Locate the cell with the specified text and output its (X, Y) center coordinate. 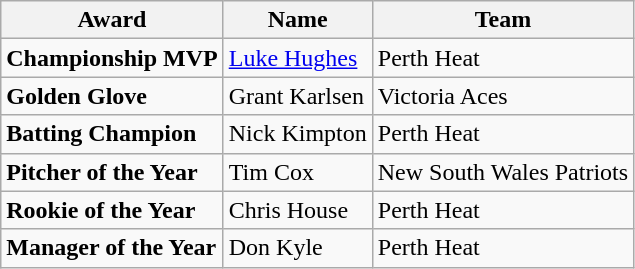
Golden Glove (112, 96)
Pitcher of the Year (112, 172)
Team (502, 20)
Award (112, 20)
Grant Karlsen (298, 96)
Batting Champion (112, 134)
New South Wales Patriots (502, 172)
Rookie of the Year (112, 210)
Championship MVP (112, 58)
Nick Kimpton (298, 134)
Don Kyle (298, 248)
Victoria Aces (502, 96)
Manager of the Year (112, 248)
Tim Cox (298, 172)
Name (298, 20)
Chris House (298, 210)
Luke Hughes (298, 58)
